Return (x, y) of the center of cell containing provided text 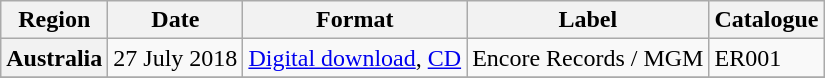
Format (355, 20)
Label (588, 20)
Encore Records / MGM (588, 58)
Australia (54, 58)
Catalogue (766, 20)
Region (54, 20)
Date (176, 20)
ER001 (766, 58)
27 July 2018 (176, 58)
Digital download, CD (355, 58)
